Determine the [X, Y] coordinate at the center of the cell enclosing the given text.  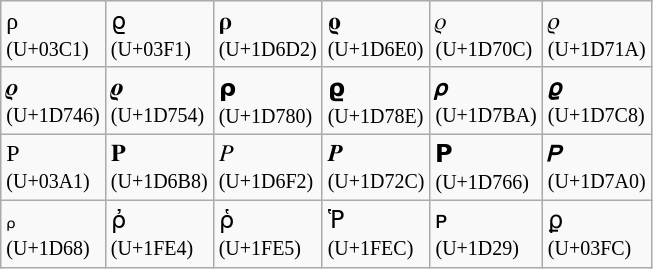
𝟈(U+1D7C8) [596, 100]
𝚸(U+1D6B8) [159, 168]
𝝔(U+1D754) [159, 100]
𝜬(U+1D72C) [376, 168]
𝞠(U+1D7A0) [596, 168]
𝛲(U+1D6F2) [268, 168]
𝞀(U+1D780) [268, 100]
ῥ(U+1FE5) [268, 234]
Ρ(U+03A1) [54, 168]
𝛒(U+1D6D2) [268, 34]
𝜚(U+1D71A) [596, 34]
𝝆(U+1D746) [54, 100]
ᴩ(U+1D29) [486, 234]
𝝦(U+1D766) [486, 168]
ϱ(U+03F1) [159, 34]
ρ(U+03C1) [54, 34]
𝜌(U+1D70C) [486, 34]
ῤ(U+1FE4) [159, 234]
𝛠(U+1D6E0) [376, 34]
ϼ(U+03FC) [596, 234]
𝞎(U+1D78E) [376, 100]
ᵨ(U+1D68) [54, 234]
Ῥ(U+1FEC) [376, 234]
𝞺(U+1D7BA) [486, 100]
